Return the (X, Y) coordinate for the center point of the cell that contains the specified text.  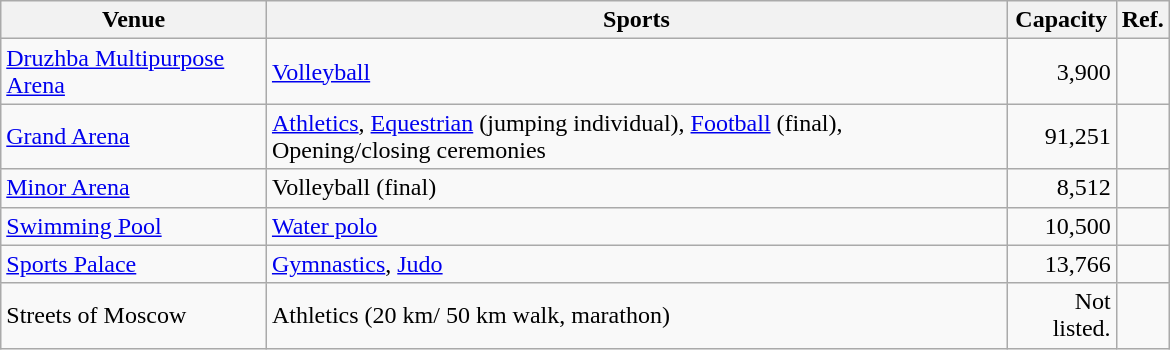
Venue (134, 20)
13,766 (1062, 264)
Grand Arena (134, 136)
Minor Arena (134, 188)
Streets of Moscow (134, 316)
Athletics, Equestrian (jumping individual), Football (final), Opening/closing ceremonies (636, 136)
3,900 (1062, 72)
Druzhba Multipurpose Arena (134, 72)
Sports (636, 20)
Volleyball (final) (636, 188)
Not listed. (1062, 316)
Swimming Pool (134, 226)
Capacity (1062, 20)
Water polo (636, 226)
Volleyball (636, 72)
91,251 (1062, 136)
Ref. (1142, 20)
Gymnastics, Judo (636, 264)
8,512 (1062, 188)
Sports Palace (134, 264)
Athletics (20 km/ 50 km walk, marathon) (636, 316)
10,500 (1062, 226)
